Locate the cell with the specified text and output its (X, Y) center coordinate. 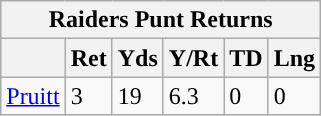
Pruitt (33, 96)
Raiders Punt Returns (161, 20)
19 (138, 96)
Lng (294, 58)
Yds (138, 58)
Y/Rt (193, 58)
6.3 (193, 96)
TD (246, 58)
3 (88, 96)
Ret (88, 58)
